Provide the (X, Y) coordinate of the cell's center where the given text is located.  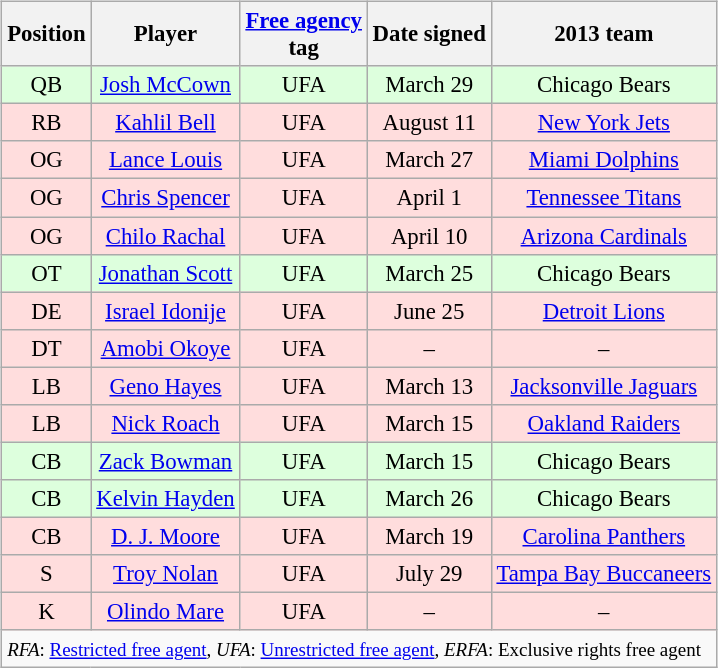
Josh McCown (166, 85)
DE (46, 311)
Carolina Panthers (604, 536)
S (46, 574)
RB (46, 123)
April 10 (429, 235)
March 27 (429, 160)
Chilo Rachal (166, 235)
March 29 (429, 85)
D. J. Moore (166, 536)
Date signed (429, 34)
Olindo Mare (166, 611)
New York Jets (604, 123)
OT (46, 273)
Jonathan Scott (166, 273)
Amobi Okoye (166, 348)
March 25 (429, 273)
July 29 (429, 574)
2013 team (604, 34)
QB (46, 85)
Kelvin Hayden (166, 499)
Kahlil Bell (166, 123)
Position (46, 34)
Free agencytag (304, 34)
August 11 (429, 123)
June 25 (429, 311)
DT (46, 348)
April 1 (429, 198)
Tampa Bay Buccaneers (604, 574)
Oakland Raiders (604, 423)
March 26 (429, 499)
Zack Bowman (166, 461)
Chris Spencer (166, 198)
Geno Hayes (166, 386)
K (46, 611)
March 19 (429, 536)
Tennessee Titans (604, 198)
Nick Roach (166, 423)
Lance Louis (166, 160)
Israel Idonije (166, 311)
March 13 (429, 386)
Troy Nolan (166, 574)
Detroit Lions (604, 311)
Miami Dolphins (604, 160)
Player (166, 34)
Arizona Cardinals (604, 235)
RFA: Restricted free agent, UFA: Unrestricted free agent, ERFA: Exclusive rights free agent (360, 649)
Jacksonville Jaguars (604, 386)
